Output the (x, y) coordinate of the center of the cell containing the given text.  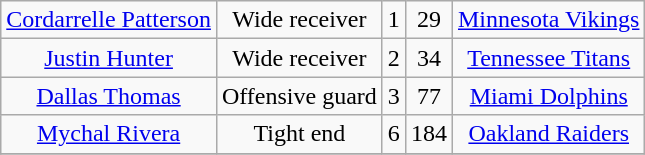
Minnesota Vikings (548, 20)
Tennessee Titans (548, 58)
Justin Hunter (109, 58)
34 (428, 58)
184 (428, 134)
Dallas Thomas (109, 96)
1 (394, 20)
2 (394, 58)
6 (394, 134)
Tight end (299, 134)
Miami Dolphins (548, 96)
Oakland Raiders (548, 134)
77 (428, 96)
3 (394, 96)
Cordarrelle Patterson (109, 20)
29 (428, 20)
Offensive guard (299, 96)
Mychal Rivera (109, 134)
